Pinpoint the cell where the given text exists, returning its (x, y) midpoint coordinate. 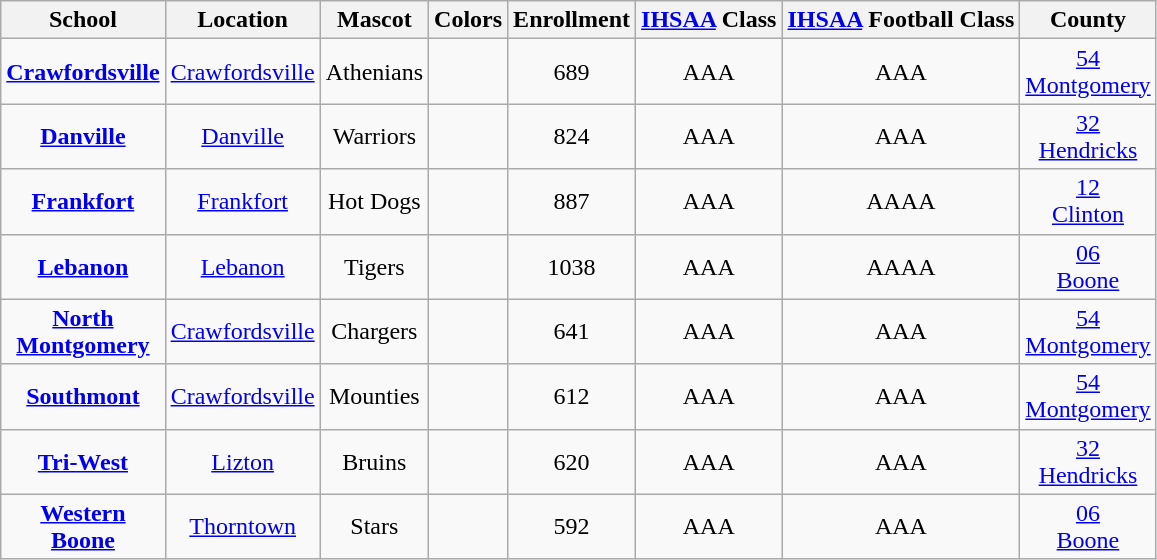
Tigers (374, 266)
IHSAA Class (709, 20)
Western Boone (83, 526)
1038 (572, 266)
Athenians (374, 72)
Enrollment (572, 20)
Colors (468, 20)
County (1088, 20)
Lizton (242, 462)
Warriors (374, 136)
Mounties (374, 396)
Mascot (374, 20)
School (83, 20)
612 (572, 396)
641 (572, 332)
Bruins (374, 462)
Location (242, 20)
Chargers (374, 332)
Stars (374, 526)
689 (572, 72)
IHSAA Football Class (901, 20)
620 (572, 462)
Thorntown (242, 526)
824 (572, 136)
Hot Dogs (374, 202)
North Montgomery (83, 332)
592 (572, 526)
12 Clinton (1088, 202)
887 (572, 202)
Southmont (83, 396)
Tri-West (83, 462)
